Find where the given text appears and provide that cell's center as [X, Y] coordinate. 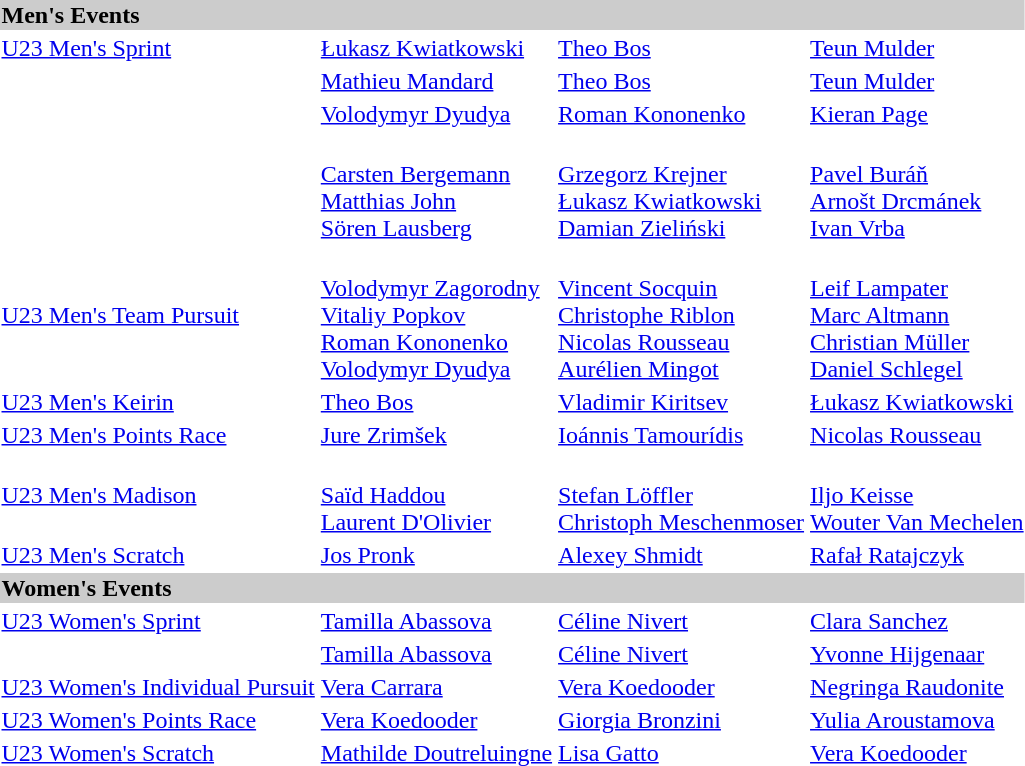
U23 Men's Sprint [158, 48]
Grzegorz Krejner Łukasz Kwiatkowski Damian Zieliński [682, 188]
U23 Men's Points Race [158, 435]
U23 Men's Team Pursuit [158, 315]
Ioánnis Tamourídis [682, 435]
U23 Men's Madison [158, 495]
Mathieu Mandard [436, 81]
Volodymyr ZagorodnyVitaliy PopkovRoman KononenkoVolodymyr Dyudya [436, 315]
U23 Women's Individual Pursuit [158, 687]
Carsten Bergemann Matthias John Sören Lausberg [436, 188]
U23 Men's Keirin [158, 402]
Volodymyr Dyudya [436, 114]
U23 Women's Sprint [158, 621]
U23 Men's Scratch [158, 555]
Women's Events [512, 588]
Alexey Shmidt [682, 555]
Men's Events [512, 15]
Jos Pronk [436, 555]
U23 Women's Points Race [158, 720]
Vincent Socquin Christophe Riblon Nicolas Rousseau Aurélien Mingot [682, 315]
Jure Zrimšek [436, 435]
Giorgia Bronzini [682, 720]
Vladimir Kiritsev [682, 402]
Vera Carrara [436, 687]
Stefan Löffler Christoph Meschenmoser [682, 495]
Saïd Haddou Laurent D'Olivier [436, 495]
Roman Kononenko [682, 114]
Łukasz Kwiatkowski [436, 48]
